Provide the (x, y) coordinate of the cell's center where the given text is located.  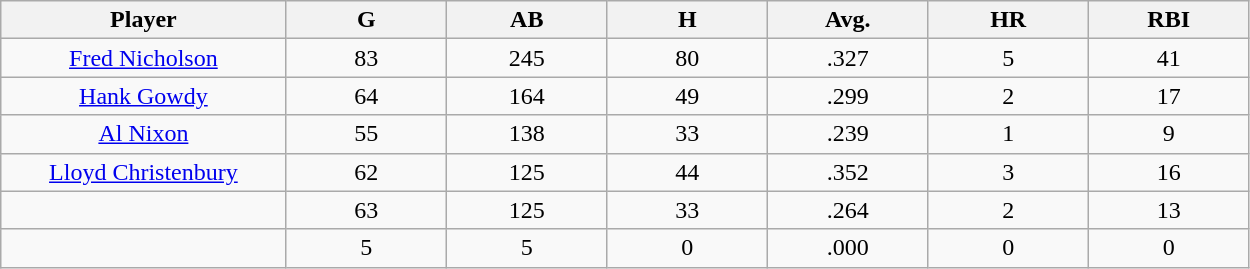
44 (687, 172)
17 (1168, 96)
164 (527, 96)
G (366, 20)
.327 (847, 58)
Player (144, 20)
55 (366, 134)
83 (366, 58)
RBI (1168, 20)
Fred Nicholson (144, 58)
3 (1008, 172)
Avg. (847, 20)
138 (527, 134)
AB (527, 20)
.239 (847, 134)
.000 (847, 248)
80 (687, 58)
Hank Gowdy (144, 96)
16 (1168, 172)
62 (366, 172)
41 (1168, 58)
245 (527, 58)
.352 (847, 172)
.299 (847, 96)
H (687, 20)
Al Nixon (144, 134)
HR (1008, 20)
Lloyd Christenbury (144, 172)
63 (366, 210)
9 (1168, 134)
.264 (847, 210)
1 (1008, 134)
49 (687, 96)
64 (366, 96)
13 (1168, 210)
